Scan for the cell matching the given text and deliver its (X, Y) coordinate at center. 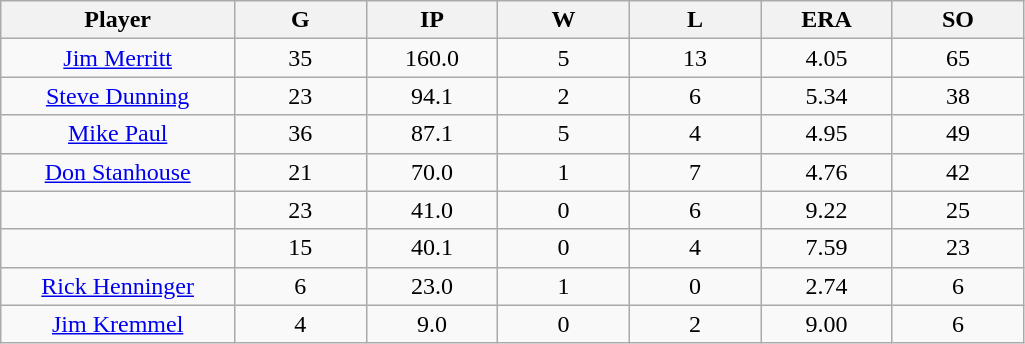
Steve Dunning (118, 96)
7 (695, 172)
41.0 (432, 210)
23.0 (432, 286)
4.95 (827, 134)
40.1 (432, 248)
13 (695, 58)
4.05 (827, 58)
160.0 (432, 58)
Mike Paul (118, 134)
9.00 (827, 324)
9.0 (432, 324)
70.0 (432, 172)
SO (958, 20)
7.59 (827, 248)
Jim Merritt (118, 58)
42 (958, 172)
36 (301, 134)
Jim Kremmel (118, 324)
2.74 (827, 286)
G (301, 20)
Player (118, 20)
65 (958, 58)
49 (958, 134)
9.22 (827, 210)
4.76 (827, 172)
W (564, 20)
15 (301, 248)
21 (301, 172)
ERA (827, 20)
35 (301, 58)
Don Stanhouse (118, 172)
87.1 (432, 134)
5.34 (827, 96)
L (695, 20)
38 (958, 96)
94.1 (432, 96)
IP (432, 20)
Rick Henninger (118, 286)
25 (958, 210)
